Identify which cell holds the provided text, then report its (X, Y) central coordinate. 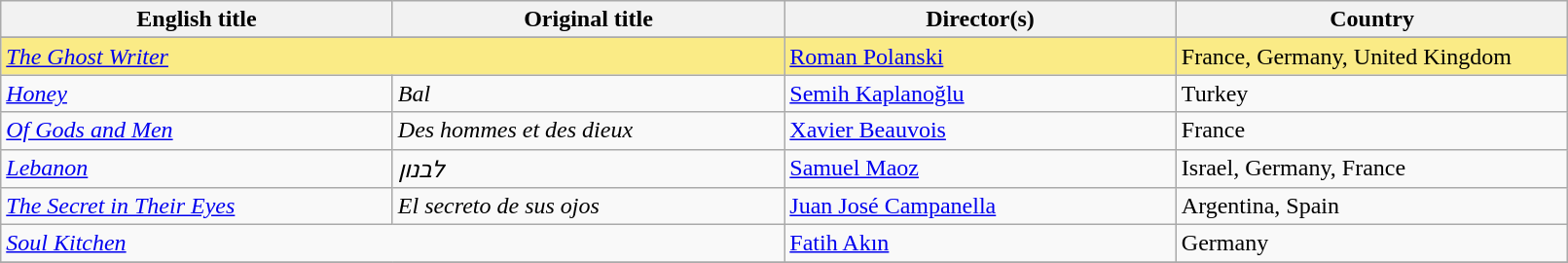
Samuel Maoz (981, 169)
לבנון (588, 169)
The Ghost Writer (393, 56)
Fatih Akın (981, 244)
Xavier Beauvois (981, 131)
The Secret in Their Eyes (197, 207)
Argentina, Spain (1372, 207)
Bal (588, 94)
Israel, Germany, France (1372, 169)
English title (197, 19)
El secreto de sus ojos (588, 207)
Germany (1372, 244)
Director(s) (981, 19)
Juan José Campanella (981, 207)
Des hommes et des dieux (588, 131)
Original title (588, 19)
France (1372, 131)
Roman Polanski (981, 56)
Semih Kaplanoğlu (981, 94)
Soul Kitchen (393, 244)
Of Gods and Men (197, 131)
Lebanon (197, 169)
France, Germany, United Kingdom (1372, 56)
Honey (197, 94)
Country (1372, 19)
Turkey (1372, 94)
